Return (X, Y) of the center of cell containing provided text 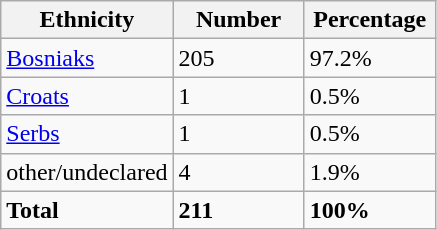
1.9% (370, 172)
4 (238, 172)
97.2% (370, 58)
Croats (87, 96)
Percentage (370, 20)
205 (238, 58)
100% (370, 210)
Number (238, 20)
Ethnicity (87, 20)
Serbs (87, 134)
Bosniaks (87, 58)
211 (238, 210)
other/undeclared (87, 172)
Total (87, 210)
